Identify which cell holds the provided text, then report its [x, y] central coordinate. 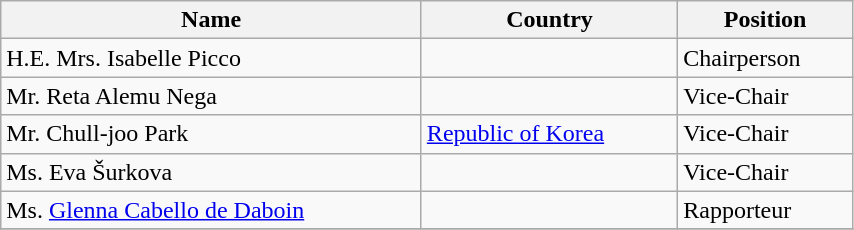
H.E. Mrs. Isabelle Picco [212, 58]
Republic of Korea [549, 134]
Ms. Eva Šurkova [212, 172]
Rapporteur [766, 210]
Mr. Chull-joo Park [212, 134]
Country [549, 20]
Ms. Glenna Cabello de Daboin [212, 210]
Mr. Reta Alemu Nega [212, 96]
Position [766, 20]
Name [212, 20]
Chairperson [766, 58]
